Return the (X, Y) coordinate for the center point of the cell that contains the specified text.  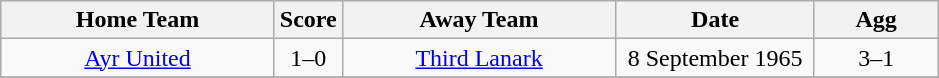
Agg (876, 20)
Away Team (479, 20)
3–1 (876, 58)
Date (716, 20)
Third Lanark (479, 58)
Score (308, 20)
Ayr United (138, 58)
Home Team (138, 20)
8 September 1965 (716, 58)
1–0 (308, 58)
